Extract the [X, Y] coordinate from the center of the cell holding the provided text.  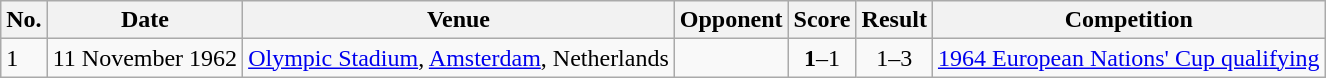
1964 European Nations' Cup qualifying [1128, 58]
Olympic Stadium, Amsterdam, Netherlands [459, 58]
11 November 1962 [144, 58]
Competition [1128, 20]
No. [24, 20]
Result [894, 20]
Opponent [731, 20]
1–1 [822, 58]
Venue [459, 20]
1 [24, 58]
Score [822, 20]
Date [144, 20]
1–3 [894, 58]
